Scan for the cell matching the given text and deliver its (x, y) coordinate at center. 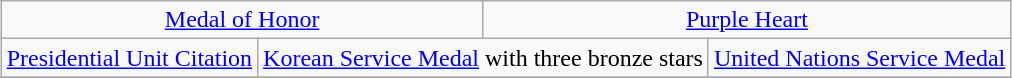
United Nations Service Medal (859, 58)
Presidential Unit Citation (129, 58)
Purple Heart (747, 20)
Korean Service Medal with three bronze stars (484, 58)
Medal of Honor (242, 20)
